Capture the cell that displays the provided text and extract its (X, Y) central coordinate. 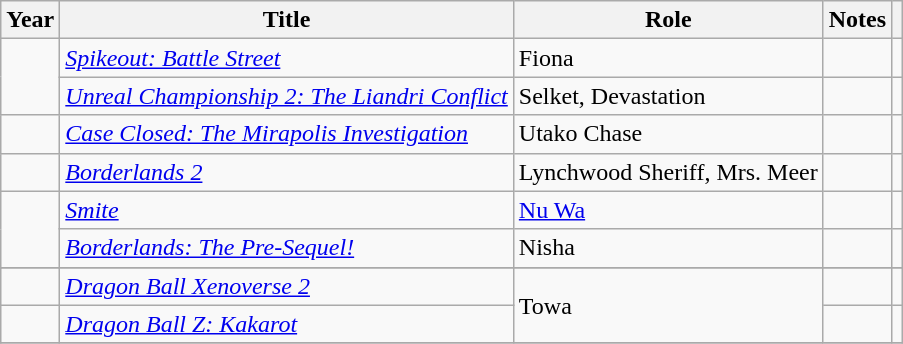
Nisha (668, 248)
Role (668, 20)
Nu Wa (668, 210)
Lynchwood Sheriff, Mrs. Meer (668, 172)
Dragon Ball Xenoverse 2 (287, 286)
Notes (857, 20)
Spikeout: Battle Street (287, 58)
Year (30, 20)
Fiona (668, 58)
Utako Chase (668, 134)
Smite (287, 210)
Borderlands 2 (287, 172)
Dragon Ball Z: Kakarot (287, 324)
Towa (668, 305)
Title (287, 20)
Selket, Devastation (668, 96)
Borderlands: The Pre-Sequel! (287, 248)
Case Closed: The Mirapolis Investigation (287, 134)
Unreal Championship 2: The Liandri Conflict (287, 96)
